From the cell containing the given text, extract its center point as [X, Y] coordinate. 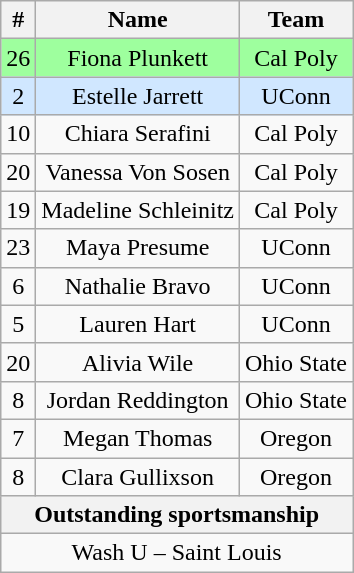
Vanessa Von Sosen [138, 172]
Nathalie Bravo [138, 286]
5 [18, 324]
6 [18, 286]
# [18, 20]
Alivia Wile [138, 362]
26 [18, 58]
Wash U – Saint Louis [177, 553]
19 [18, 210]
Megan Thomas [138, 438]
Madeline Schleinitz [138, 210]
Maya Presume [138, 248]
Name [138, 20]
Fiona Plunkett [138, 58]
Chiara Serafini [138, 134]
Lauren Hart [138, 324]
Estelle Jarrett [138, 96]
7 [18, 438]
2 [18, 96]
Jordan Reddington [138, 400]
10 [18, 134]
Team [296, 20]
Outstanding sportsmanship [177, 515]
23 [18, 248]
Clara Gullixson [138, 477]
